For the text-containing cell, return its midpoint in (x, y) coordinate format. 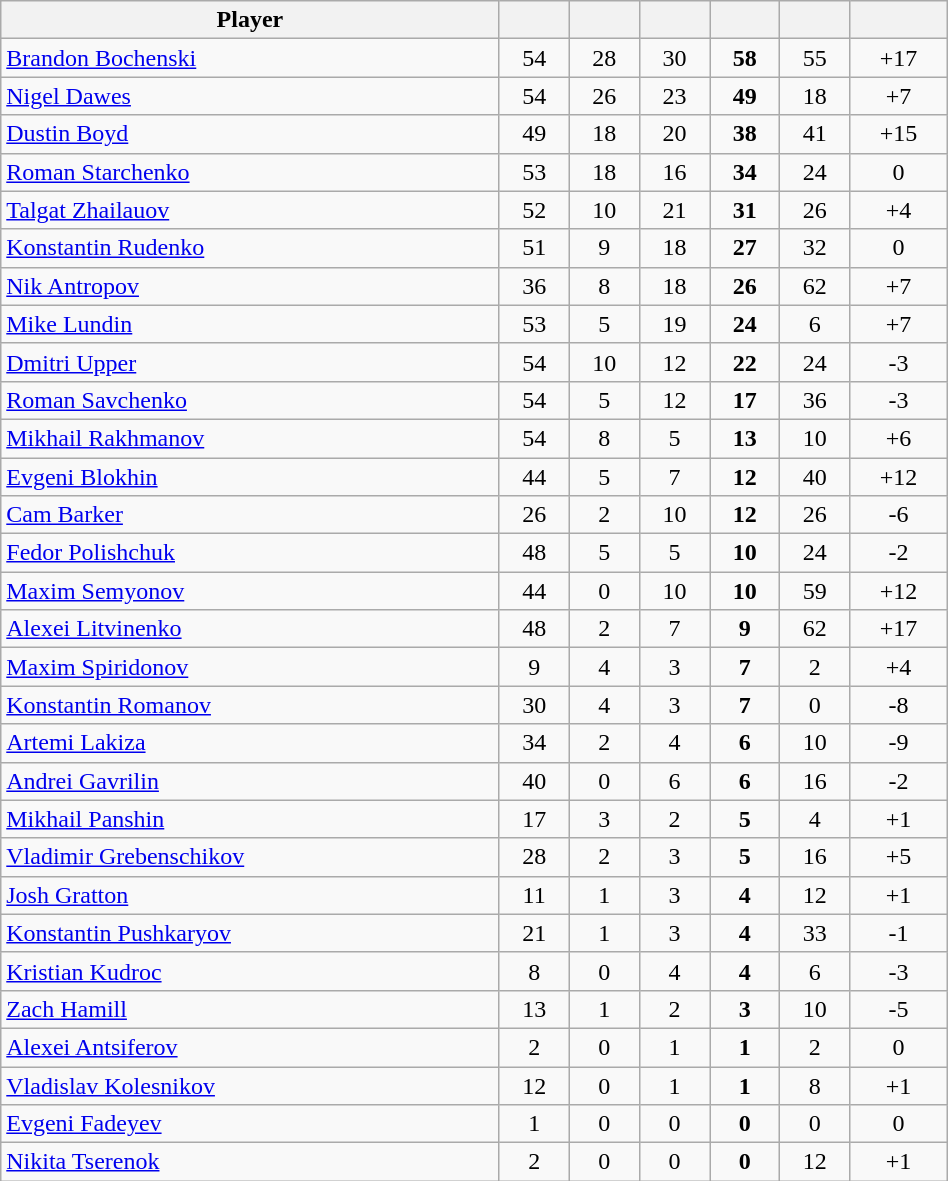
Alexei Antsiferov (250, 1047)
Evgeni Blokhin (250, 477)
Maxim Semyonov (250, 591)
23 (674, 96)
31 (745, 210)
Cam Barker (250, 515)
Konstantin Rudenko (250, 248)
41 (815, 134)
52 (534, 210)
Mike Lundin (250, 324)
Vladimir Grebenschikov (250, 857)
58 (745, 58)
-9 (898, 743)
Dustin Boyd (250, 134)
Evgeni Fadeyev (250, 1124)
Roman Starchenko (250, 172)
32 (815, 248)
+6 (898, 438)
22 (745, 362)
-6 (898, 515)
Artemi Lakiza (250, 743)
55 (815, 58)
Mikhail Rakhmanov (250, 438)
27 (745, 248)
Roman Savchenko (250, 400)
Josh Gratton (250, 895)
Alexei Litvinenko (250, 629)
20 (674, 134)
Fedor Polishchuk (250, 553)
-1 (898, 933)
-8 (898, 705)
Zach Hamill (250, 1009)
Maxim Spiridonov (250, 667)
Konstantin Romanov (250, 705)
Vladislav Kolesnikov (250, 1085)
Konstantin Pushkaryov (250, 933)
Dmitri Upper (250, 362)
Brandon Bochenski (250, 58)
Nigel Dawes (250, 96)
19 (674, 324)
Kristian Kudroc (250, 971)
51 (534, 248)
38 (745, 134)
+5 (898, 857)
Mikhail Panshin (250, 819)
-5 (898, 1009)
Andrei Gavrilin (250, 781)
Talgat Zhailauov (250, 210)
59 (815, 591)
Nik Antropov (250, 286)
+15 (898, 134)
Player (250, 20)
33 (815, 933)
11 (534, 895)
Nikita Tserenok (250, 1162)
